Extract the (x, y) coordinate from the center of the cell holding the provided text.  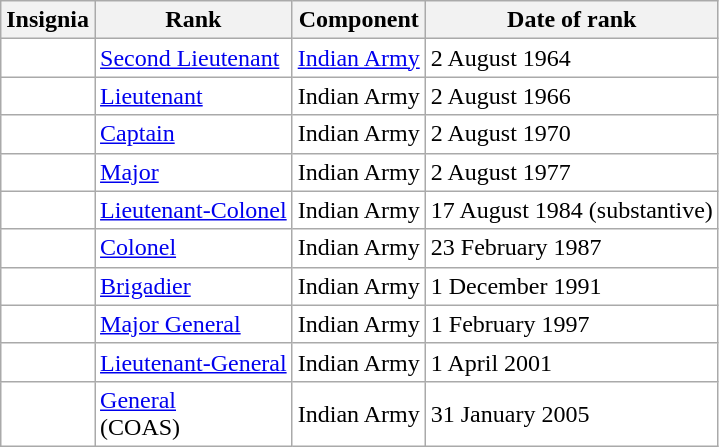
Rank (194, 20)
Colonel (194, 248)
Lieutenant-Colonel (194, 210)
Major General (194, 324)
2 August 1977 (572, 172)
Date of rank (572, 20)
Second Lieutenant (194, 58)
31 January 2005 (572, 414)
2 August 1964 (572, 58)
2 August 1970 (572, 134)
1 April 2001 (572, 362)
Brigadier (194, 286)
23 February 1987 (572, 248)
Lieutenant-General (194, 362)
1 December 1991 (572, 286)
Major (194, 172)
Lieutenant (194, 96)
Insignia (48, 20)
17 August 1984 (substantive) (572, 210)
General(COAS) (194, 414)
Component (358, 20)
2 August 1966 (572, 96)
Captain (194, 134)
1 February 1997 (572, 324)
